Return [x, y] of the center of cell containing provided text 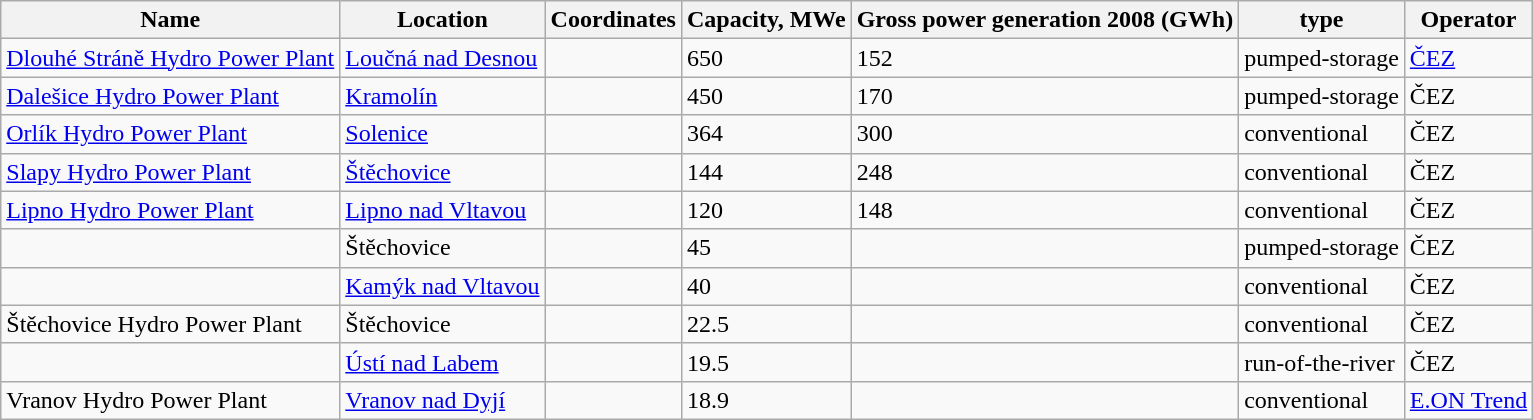
148 [1044, 210]
300 [1044, 134]
Lipno Hydro Power Plant [170, 210]
45 [766, 248]
E.ON Trend [1468, 400]
650 [766, 58]
type [1322, 20]
Kamýk nad Vltavou [442, 286]
19.5 [766, 362]
Operator [1468, 20]
Loučná nad Desnou [442, 58]
Dalešice Hydro Power Plant [170, 96]
Name [170, 20]
run-of-the-river [1322, 362]
Lipno nad Vltavou [442, 210]
18.9 [766, 400]
Dlouhé Stráně Hydro Power Plant [170, 58]
Location [442, 20]
152 [1044, 58]
364 [766, 134]
Vranov Hydro Power Plant [170, 400]
Orlík Hydro Power Plant [170, 134]
120 [766, 210]
22.5 [766, 324]
Ústí nad Labem [442, 362]
Vranov nad Dyjí [442, 400]
Gross power generation 2008 (GWh) [1044, 20]
Solenice [442, 134]
Capacity, MWe [766, 20]
144 [766, 172]
Slapy Hydro Power Plant [170, 172]
40 [766, 286]
248 [1044, 172]
Coordinates [613, 20]
170 [1044, 96]
Kramolín [442, 96]
450 [766, 96]
Štěchovice Hydro Power Plant [170, 324]
